Find where the given text appears and provide that cell's center as (X, Y) coordinate. 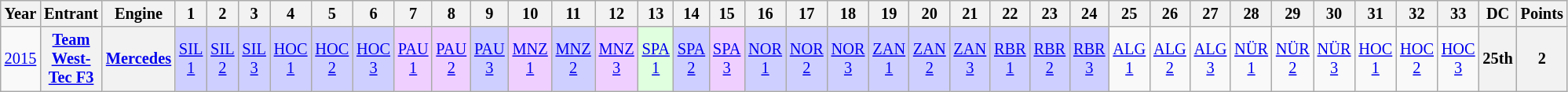
3 (254, 13)
27 (1211, 13)
14 (691, 13)
17 (807, 13)
ALG2 (1170, 59)
7 (413, 13)
SPA2 (691, 59)
Year (20, 13)
PAU3 (490, 59)
Engine (138, 13)
NOR2 (807, 59)
13 (656, 13)
20 (930, 13)
15 (727, 13)
ZAN3 (970, 59)
RBR1 (1010, 59)
1 (191, 13)
DC (1498, 13)
NÜR2 (1292, 59)
SIL2 (222, 59)
PAU1 (413, 59)
4 (291, 13)
ALG3 (1211, 59)
11 (573, 13)
SPA3 (727, 59)
21 (970, 13)
NOR3 (848, 59)
ALG1 (1130, 59)
19 (889, 13)
25th (1498, 59)
PAU2 (451, 59)
NÜR3 (1335, 59)
23 (1050, 13)
Team West-Tec F3 (71, 59)
32 (1416, 13)
8 (451, 13)
ZAN2 (930, 59)
16 (765, 13)
18 (848, 13)
SIL1 (191, 59)
30 (1335, 13)
9 (490, 13)
2015 (20, 59)
29 (1292, 13)
Entrant (71, 13)
NOR1 (765, 59)
5 (331, 13)
22 (1010, 13)
SIL3 (254, 59)
RBR3 (1089, 59)
33 (1459, 13)
SPA1 (656, 59)
NÜR1 (1252, 59)
MNZ1 (531, 59)
ZAN1 (889, 59)
10 (531, 13)
31 (1376, 13)
25 (1130, 13)
Points (1542, 13)
12 (617, 13)
26 (1170, 13)
6 (374, 13)
Mercedes (138, 59)
MNZ2 (573, 59)
RBR2 (1050, 59)
28 (1252, 13)
24 (1089, 13)
MNZ3 (617, 59)
